Output the (x, y) coordinate of the center of the cell containing the given text.  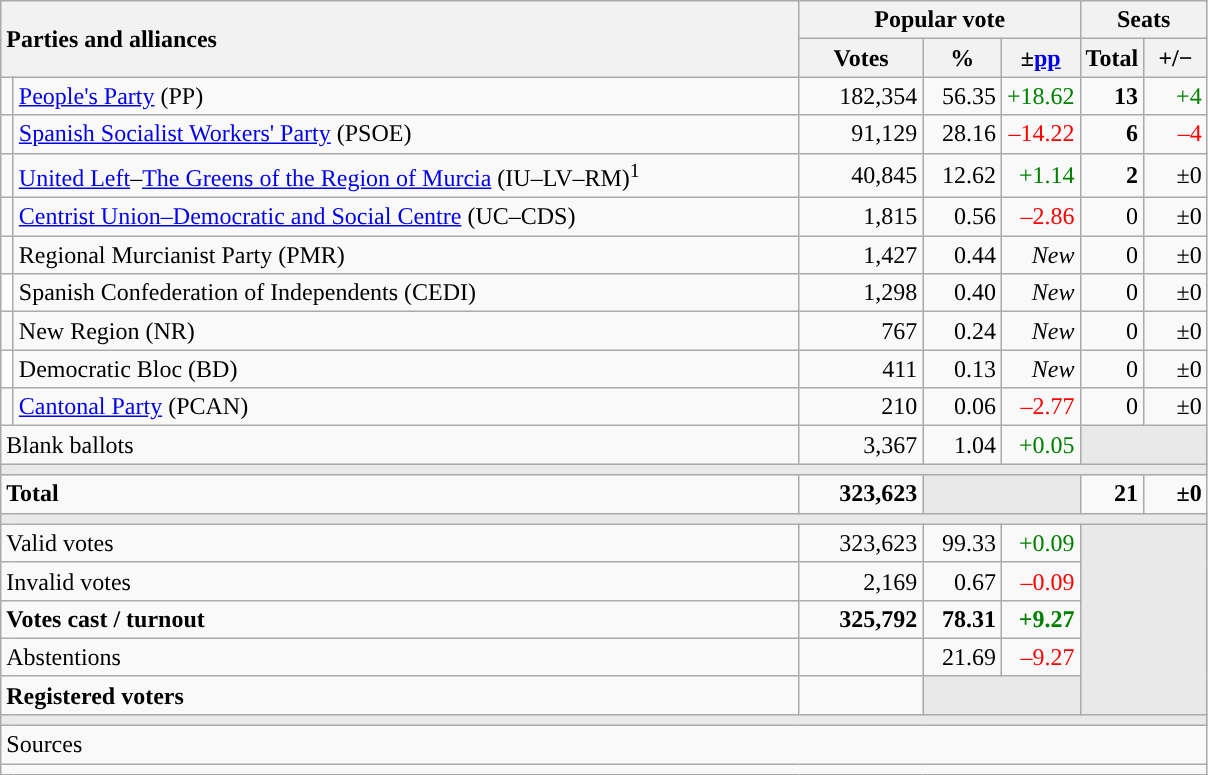
21.69 (962, 657)
0.13 (962, 369)
% (962, 58)
0.67 (962, 581)
0.24 (962, 331)
Votes cast / turnout (400, 619)
411 (861, 369)
–9.27 (1040, 657)
–0.09 (1040, 581)
People's Party (PP) (406, 96)
+4 (1176, 96)
78.31 (962, 619)
Centrist Union–Democratic and Social Centre (UC–CDS) (406, 217)
+/− (1176, 58)
Sources (604, 745)
+0.09 (1040, 543)
+1.14 (1040, 176)
+18.62 (1040, 96)
21 (1112, 494)
Valid votes (400, 543)
New Region (NR) (406, 331)
40,845 (861, 176)
+9.27 (1040, 619)
2 (1112, 176)
Popular vote (940, 20)
13 (1112, 96)
12.62 (962, 176)
+0.05 (1040, 445)
Cantonal Party (PCAN) (406, 407)
325,792 (861, 619)
Registered voters (400, 695)
Blank ballots (400, 445)
–14.22 (1040, 134)
±pp (1040, 58)
0.40 (962, 293)
6 (1112, 134)
1,298 (861, 293)
Seats (1144, 20)
Democratic Bloc (BD) (406, 369)
–2.86 (1040, 217)
0.44 (962, 255)
–4 (1176, 134)
28.16 (962, 134)
Invalid votes (400, 581)
1,815 (861, 217)
Abstentions (400, 657)
3,367 (861, 445)
Spanish Confederation of Independents (CEDI) (406, 293)
1.04 (962, 445)
0.56 (962, 217)
182,354 (861, 96)
Regional Murcianist Party (PMR) (406, 255)
United Left–The Greens of the Region of Murcia (IU–LV–RM)1 (406, 176)
1,427 (861, 255)
210 (861, 407)
Parties and alliances (400, 39)
99.33 (962, 543)
56.35 (962, 96)
Spanish Socialist Workers' Party (PSOE) (406, 134)
2,169 (861, 581)
0.06 (962, 407)
–2.77 (1040, 407)
Votes (861, 58)
91,129 (861, 134)
767 (861, 331)
